Return the [X, Y] coordinate for the center point of the cell that contains the specified text.  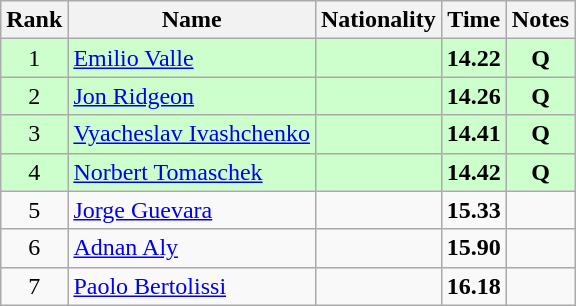
14.41 [474, 134]
16.18 [474, 286]
1 [34, 58]
3 [34, 134]
Time [474, 20]
Jorge Guevara [192, 210]
Adnan Aly [192, 248]
15.33 [474, 210]
Notes [540, 20]
15.90 [474, 248]
14.42 [474, 172]
Paolo Bertolissi [192, 286]
Norbert Tomaschek [192, 172]
2 [34, 96]
Rank [34, 20]
Vyacheslav Ivashchenko [192, 134]
6 [34, 248]
5 [34, 210]
4 [34, 172]
Emilio Valle [192, 58]
14.22 [474, 58]
Jon Ridgeon [192, 96]
Name [192, 20]
Nationality [378, 20]
14.26 [474, 96]
7 [34, 286]
